For the text-containing cell, return its midpoint in (x, y) coordinate format. 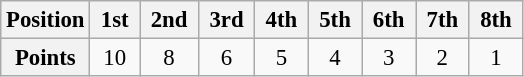
5th (335, 20)
1 (496, 58)
10 (115, 58)
8 (170, 58)
4 (335, 58)
Points (46, 58)
6th (389, 20)
7th (443, 20)
3rd (226, 20)
Position (46, 20)
2nd (170, 20)
6 (226, 58)
1st (115, 20)
2 (443, 58)
4th (282, 20)
3 (389, 58)
5 (282, 58)
8th (496, 20)
